For the text-containing cell, return its midpoint in [X, Y] coordinate format. 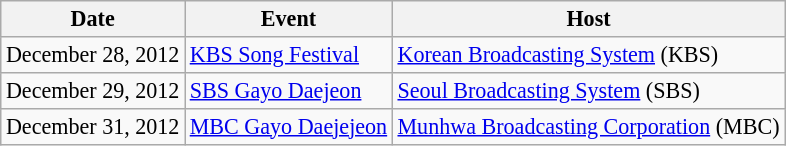
Seoul Broadcasting System (SBS) [588, 90]
SBS Gayo Daejeon [289, 90]
Korean Broadcasting System (KBS) [588, 54]
Munhwa Broadcasting Corporation (MBC) [588, 126]
December 29, 2012 [93, 90]
KBS Song Festival [289, 54]
MBC Gayo Daejejeon [289, 126]
Date [93, 18]
December 28, 2012 [93, 54]
December 31, 2012 [93, 126]
Event [289, 18]
Host [588, 18]
